For the text-containing cell, return its midpoint in [x, y] coordinate format. 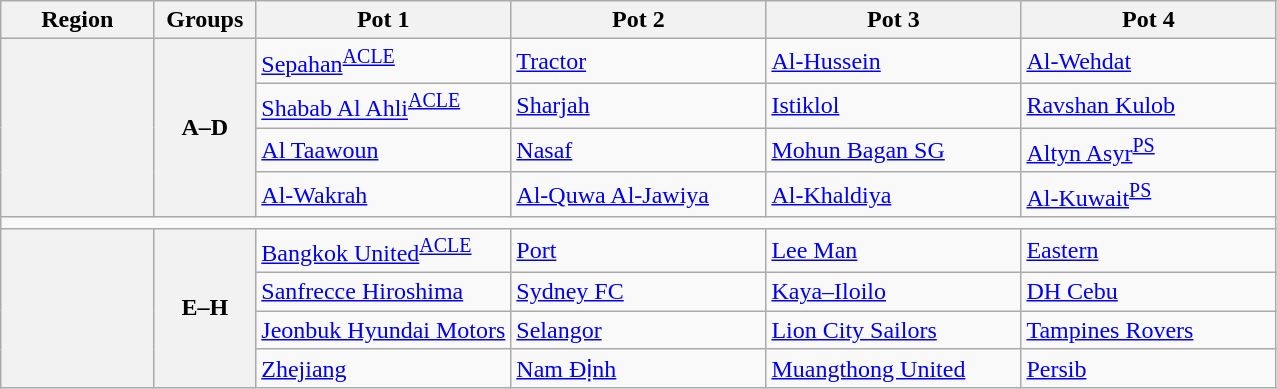
Pot 3 [894, 20]
Shabab Al AhliACLE [384, 106]
Kaya–Iloilo [894, 292]
Pot 2 [638, 20]
DH Cebu [1148, 292]
Altyn AsyrPS [1148, 150]
Al-Hussein [894, 62]
Lion City Sailors [894, 330]
Al-Quwa Al-Jawiya [638, 194]
Sydney FC [638, 292]
Jeonbuk Hyundai Motors [384, 330]
E–H [205, 308]
Groups [205, 20]
Al-Khaldiya [894, 194]
Al Taawoun [384, 150]
Ravshan Kulob [1148, 106]
Istiklol [894, 106]
Pot 4 [1148, 20]
Muangthong United [894, 369]
Sanfrecce Hiroshima [384, 292]
SepahanACLE [384, 62]
Sharjah [638, 106]
Bangkok UnitedACLE [384, 250]
Persib [1148, 369]
Selangor [638, 330]
Nam Định [638, 369]
Zhejiang [384, 369]
A–D [205, 128]
Tractor [638, 62]
Eastern [1148, 250]
Mohun Bagan SG [894, 150]
Al-Wehdat [1148, 62]
Region [78, 20]
Pot 1 [384, 20]
Nasaf [638, 150]
Al-KuwaitPS [1148, 194]
Port [638, 250]
Lee Man [894, 250]
Tampines Rovers [1148, 330]
Al-Wakrah [384, 194]
